Detect which cell encompasses the target text, then output its [x, y] center coordinate. 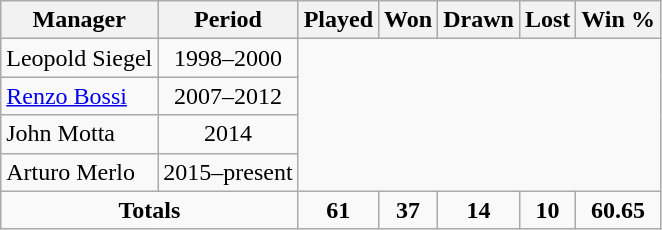
2014 [228, 134]
Win % [618, 20]
Period [228, 20]
Arturo Merlo [80, 172]
10 [547, 210]
Leopold Siegel [80, 58]
37 [408, 210]
61 [338, 210]
Renzo Bossi [80, 96]
Played [338, 20]
Won [408, 20]
60.65 [618, 210]
Lost [547, 20]
2015–present [228, 172]
Drawn [479, 20]
14 [479, 210]
1998–2000 [228, 58]
John Motta [80, 134]
2007–2012 [228, 96]
Totals [150, 210]
Manager [80, 20]
